From the cell containing the given text, extract its center point as (X, Y) coordinate. 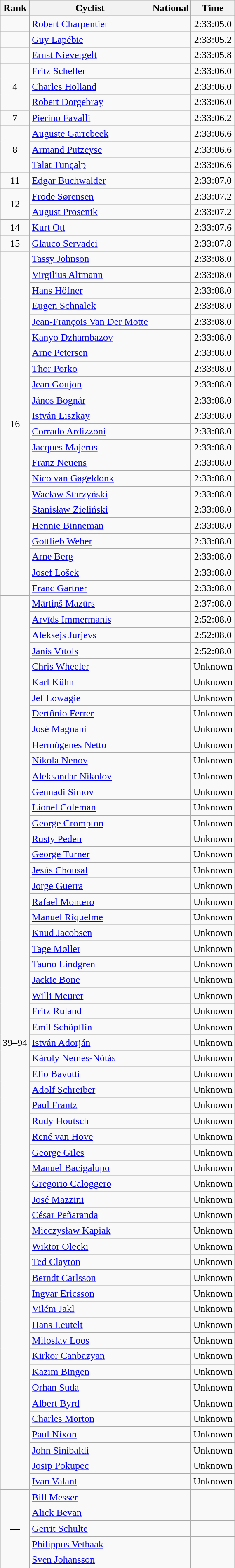
Jesús Chousal (90, 870)
George Turner (90, 854)
8 (15, 149)
Knud Jacobsen (90, 933)
Rafael Montero (90, 901)
Franc Gartner (90, 588)
Jef Lowagie (90, 698)
Thor Porko (90, 369)
Guy Lapébie (90, 40)
4 (15, 86)
Adolf Schreiber (90, 1090)
2:33:07.0 (213, 180)
39–94 (15, 1043)
Fritz Ruland (90, 1011)
2:33:05.8 (213, 55)
John Sinibaldi (90, 1450)
Kurt Ott (90, 228)
Jackie Bone (90, 980)
Gregorio Caloggero (90, 1183)
Frode Sørensen (90, 196)
2:33:05.0 (213, 24)
Karl Kühn (90, 682)
Charles Holland (90, 86)
René van Hove (90, 1136)
José Magnani (90, 729)
Bill Messer (90, 1497)
Albert Byrd (90, 1403)
Hennie Binneman (90, 525)
Kazım Bingen (90, 1372)
Elio Bavutti (90, 1074)
George Crompton (90, 823)
Jean Goujon (90, 384)
— (15, 1528)
Chris Wheeler (90, 666)
Franz Neuens (90, 463)
János Bognár (90, 400)
Willi Meurer (90, 996)
Hermógenes Netto (90, 745)
Auguste Garrebeek (90, 133)
Rusty Peden (90, 839)
Emil Schöpflin (90, 1027)
Stanisław Zieliński (90, 510)
Cyclist (90, 8)
Kanyo Dzhambazov (90, 337)
István Adorján (90, 1043)
Aleksejs Jurjevs (90, 635)
Paul Nixon (90, 1434)
Robert Dorgebray (90, 102)
National (171, 8)
Armand Putzeyse (90, 149)
Rank (15, 8)
Wacław Starzyński (90, 494)
Jacques Majerus (90, 447)
Berndt Carlsson (90, 1278)
Arne Berg (90, 557)
16 (15, 423)
2:33:06.2 (213, 118)
Robert Charpentier (90, 24)
Orhan Suda (90, 1387)
Philippus Vethaak (90, 1544)
Corrado Ardizzoni (90, 431)
Tage Møller (90, 948)
Hans Leutelt (90, 1325)
7 (15, 118)
César Peñaranda (90, 1215)
Alick Bevan (90, 1513)
Ivan Valant (90, 1482)
Jānis Vītols (90, 651)
2:33:05.2 (213, 40)
2:33:07.6 (213, 228)
Gottlieb Weber (90, 541)
Hans Höfner (90, 290)
Fritz Scheller (90, 71)
Dertônio Ferrer (90, 714)
Ernst Nievergelt (90, 55)
Mieczysław Kapiak (90, 1231)
Arne Petersen (90, 353)
Gerrit Schulte (90, 1528)
12 (15, 204)
Ted Clayton (90, 1262)
Paul Frantz (90, 1105)
August Prosenik (90, 212)
Charles Morton (90, 1419)
Manuel Riquelme (90, 917)
Tassy Johnson (90, 259)
Talat Tunçalp (90, 165)
Lionel Coleman (90, 807)
Sven Johansson (90, 1560)
José Mazzini (90, 1199)
Manuel Bacigalupo (90, 1168)
Ingvar Ericsson (90, 1293)
Nico van Gageldonk (90, 478)
George Giles (90, 1152)
Josef Lošek (90, 572)
2:33:07.8 (213, 243)
Miloslav Loos (90, 1340)
Josip Pokupec (90, 1466)
Jorge Guerra (90, 886)
11 (15, 180)
Glauco Servadei (90, 243)
Gennadi Simov (90, 792)
Arvīds Immermanis (90, 619)
Rudy Houtsch (90, 1121)
Mārtiņš Mazūrs (90, 604)
Károly Nemes-Nótás (90, 1058)
Wiktor Olecki (90, 1246)
15 (15, 243)
Vilém Jakl (90, 1309)
Aleksandar Nikolov (90, 776)
Eugen Schnalek (90, 306)
2:37:08.0 (213, 604)
Virgilius Altmann (90, 275)
István Liszkay (90, 415)
Nikola Nenov (90, 761)
Kirkor Canbazyan (90, 1356)
Jean-François Van Der Motte (90, 322)
14 (15, 228)
Edgar Buchwalder (90, 180)
Pierino Favalli (90, 118)
Time (213, 8)
Tauno Lindgren (90, 964)
